Search for the cell housing the specified text and yield its (x, y) center coordinate. 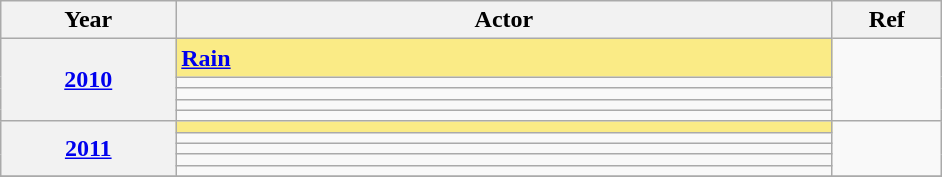
Ref (886, 20)
2010 (88, 80)
2011 (88, 148)
Year (88, 20)
Actor (504, 20)
Rain (504, 58)
